Scan for the cell matching the given text and deliver its [x, y] coordinate at center. 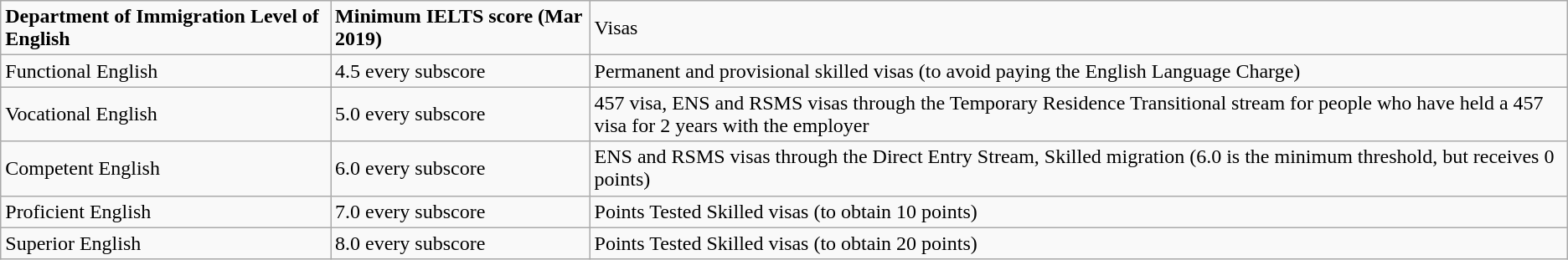
Competent English [166, 169]
7.0 every subscore [461, 212]
Points Tested Skilled visas (to obtain 20 points) [1079, 243]
8.0 every subscore [461, 243]
Superior English [166, 243]
Visas [1079, 28]
Vocational English [166, 114]
Permanent and provisional skilled visas (to avoid paying the English Language Charge) [1079, 71]
5.0 every subscore [461, 114]
Proficient English [166, 212]
Department of Immigration Level of English [166, 28]
ENS and RSMS visas through the Direct Entry Stream, Skilled migration (6.0 is the minimum threshold, but receives 0 points) [1079, 169]
457 visa, ENS and RSMS visas through the Temporary Residence Transitional stream for people who have held a 457 visa for 2 years with the employer [1079, 114]
4.5 every subscore [461, 71]
Points Tested Skilled visas (to obtain 10 points) [1079, 212]
6.0 every subscore [461, 169]
Minimum IELTS score (Mar 2019) [461, 28]
Functional English [166, 71]
